Determine the [X, Y] coordinate at the center of the cell enclosing the given text.  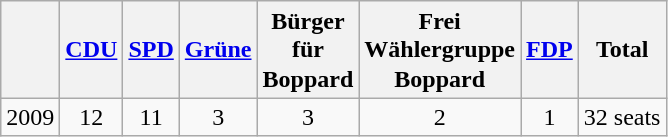
CDU [92, 50]
Total [622, 50]
FreiWählergruppeBoppard [440, 50]
2 [440, 117]
BürgerfürBoppard [308, 50]
1 [550, 117]
32 seats [622, 117]
12 [92, 117]
Grüne [218, 50]
FDP [550, 50]
11 [151, 117]
2009 [30, 117]
SPD [151, 50]
